Determine the (x, y) coordinate at the center of the cell enclosing the given text.  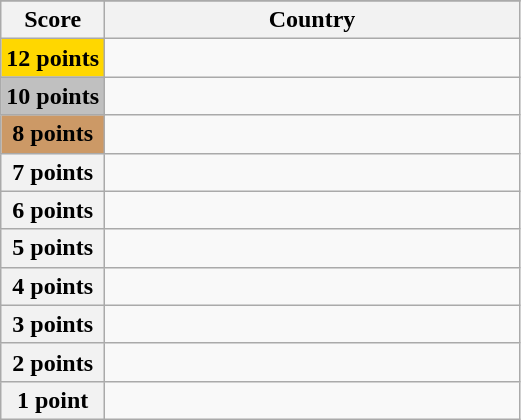
8 points (53, 134)
12 points (53, 58)
Score (53, 20)
5 points (53, 248)
7 points (53, 172)
4 points (53, 286)
Country (312, 20)
3 points (53, 324)
10 points (53, 96)
2 points (53, 362)
1 point (53, 400)
6 points (53, 210)
